Find where the given text appears and provide that cell's center as [X, Y] coordinate. 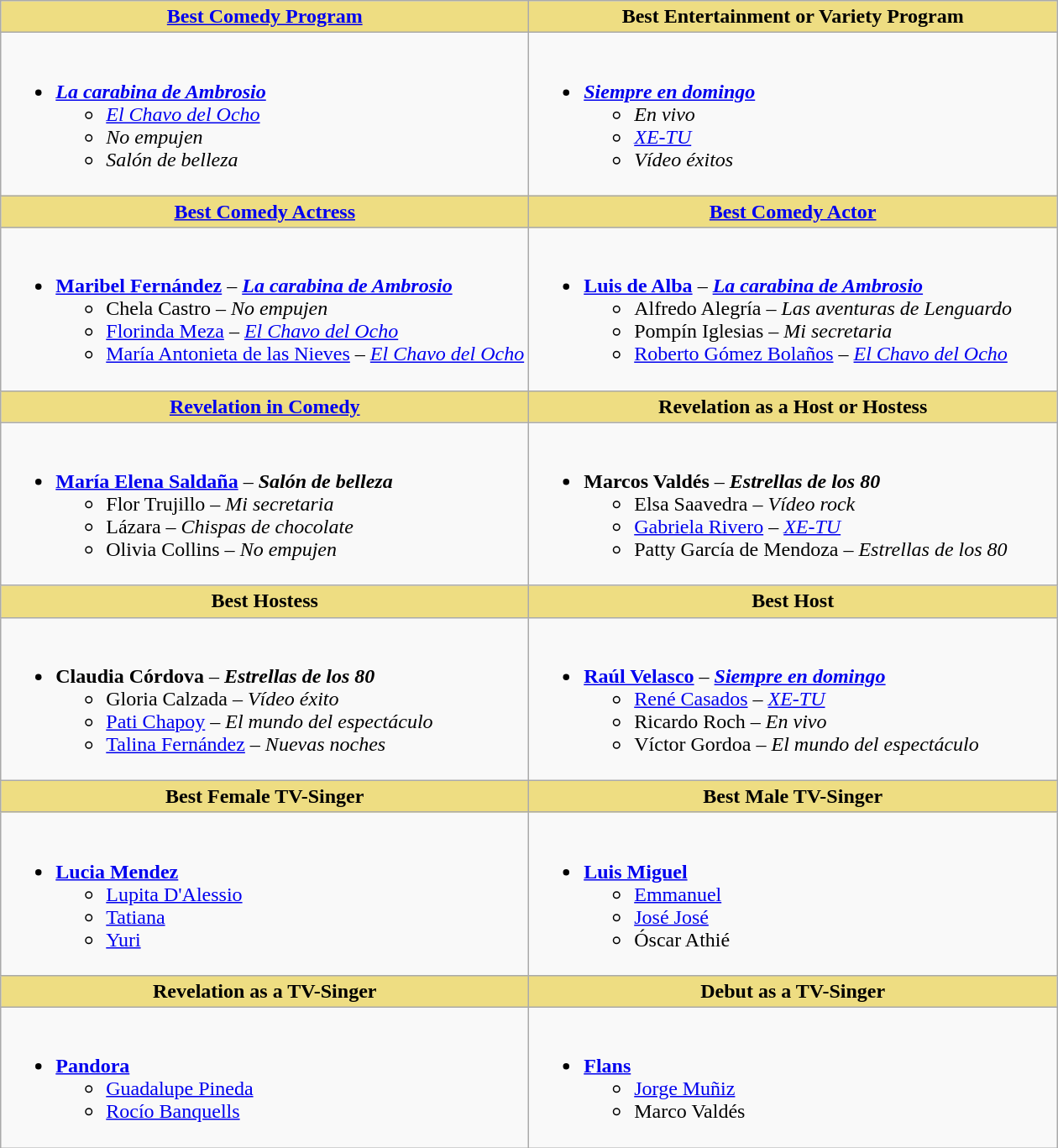
Best Male TV-Singer [793, 796]
Claudia Córdova – Estrellas de los 80Gloria Calzada – Vídeo éxitoPati Chapoy – El mundo del espectáculoTalina Fernández – Nuevas noches [265, 699]
Revelation as a TV-Singer [265, 991]
Best Comedy Actress [265, 212]
Best Female TV-Singer [265, 796]
PandoraGuadalupe PinedaRocío Banquells [265, 1077]
Revelation as a Host or Hostess [793, 406]
Marcos Valdés – Estrellas de los 80Elsa Saavedra – Vídeo rockGabriela Rivero – XE-TUPatty García de Mendoza – Estrellas de los 80 [793, 504]
Best Host [793, 601]
Best Comedy Actor [793, 212]
Best Entertainment or Variety Program [793, 17]
Siempre en domingoEn vivoXE-TUVídeo éxitos [793, 114]
La carabina de AmbrosioEl Chavo del OchoNo empujenSalón de belleza [265, 114]
Revelation in Comedy [265, 406]
Luis MiguelEmmanuelJosé JoséÓscar Athié [793, 894]
FlansJorge MuñizMarco Valdés [793, 1077]
Lucia MendezLupita D'AlessioTatianaYuri [265, 894]
Raúl Velasco – Siempre en domingoRené Casados – XE-TURicardo Roch – En vivoVíctor Gordoa – El mundo del espectáculo [793, 699]
Debut as a TV-Singer [793, 991]
Best Hostess [265, 601]
Best Comedy Program [265, 17]
María Elena Saldaña – Salón de bellezaFlor Trujillo – Mi secretariaLázara – Chispas de chocolateOlivia Collins – No empujen [265, 504]
